Output the [X, Y] coordinate of the center of the cell containing the given text.  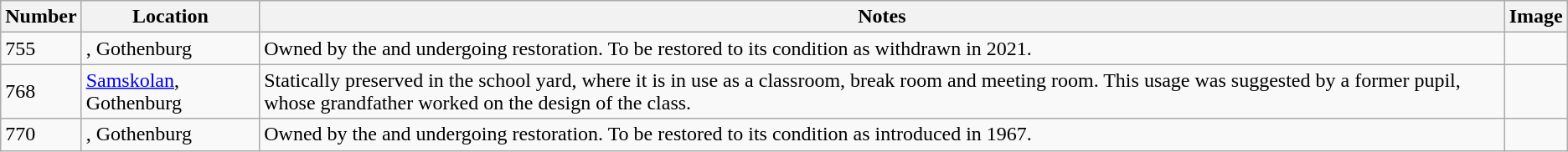
Image [1536, 17]
768 [41, 92]
755 [41, 48]
Samskolan, Gothenburg [171, 92]
Owned by the and undergoing restoration. To be restored to its condition as withdrawn in 2021. [882, 48]
Number [41, 17]
Owned by the and undergoing restoration. To be restored to its condition as introduced in 1967. [882, 134]
770 [41, 134]
Notes [882, 17]
Location [171, 17]
